Identify which cell holds the provided text, then report its (x, y) central coordinate. 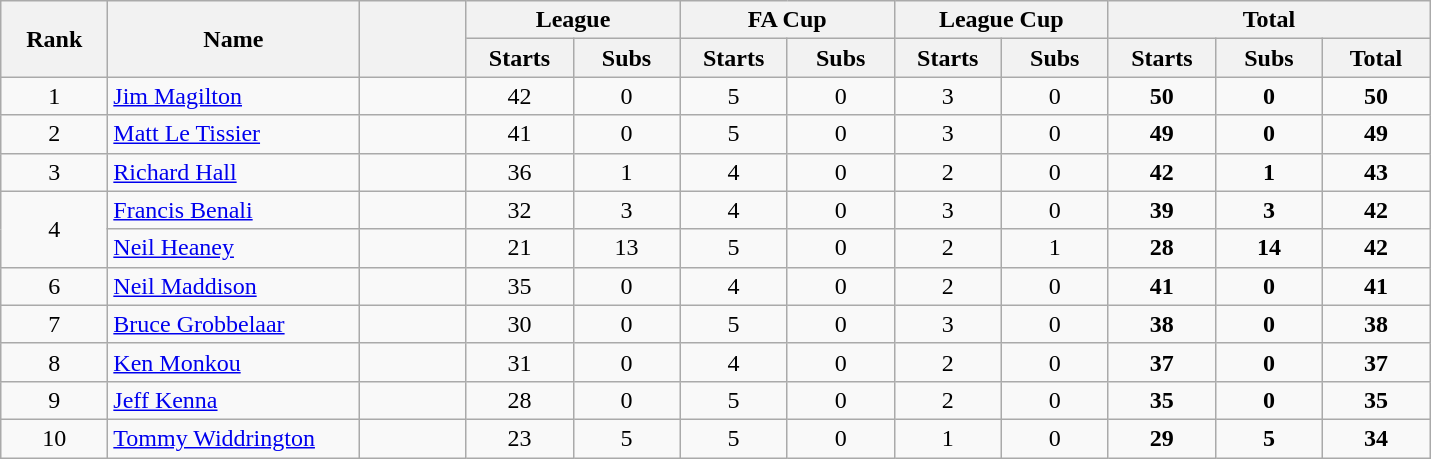
14 (1268, 248)
FA Cup (787, 20)
23 (520, 438)
13 (626, 248)
7 (54, 324)
Jim Magilton (234, 96)
League Cup (1001, 20)
League (573, 20)
Ken Monkou (234, 362)
Richard Hall (234, 172)
Matt Le Tissier (234, 134)
Neil Heaney (234, 248)
31 (520, 362)
43 (1376, 172)
6 (54, 286)
Name (234, 39)
21 (520, 248)
29 (1162, 438)
Jeff Kenna (234, 400)
Neil Maddison (234, 286)
30 (520, 324)
Bruce Grobbelaar (234, 324)
10 (54, 438)
Tommy Widdrington (234, 438)
9 (54, 400)
36 (520, 172)
39 (1162, 210)
Francis Benali (234, 210)
8 (54, 362)
32 (520, 210)
Rank (54, 39)
34 (1376, 438)
